Return (X, Y) of the center of cell containing provided text 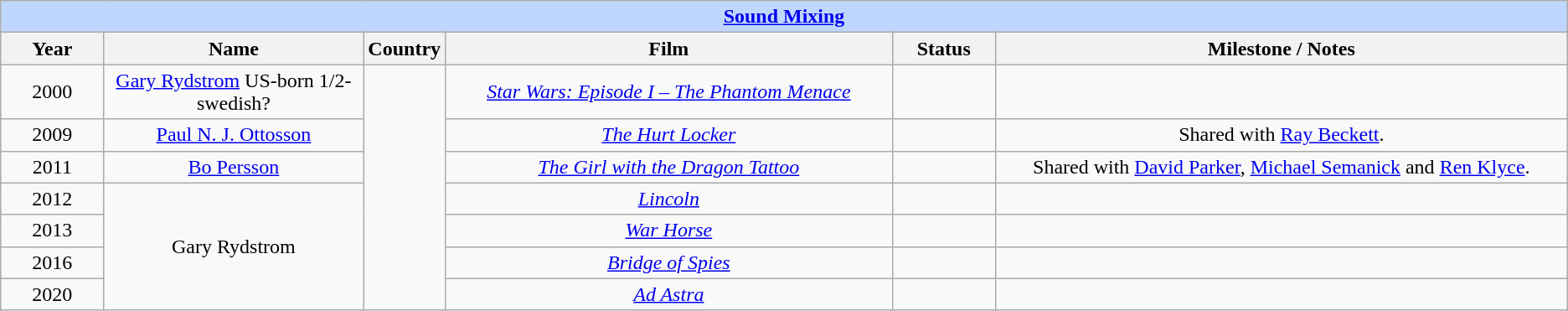
Sound Mixing (784, 17)
Ad Astra (669, 294)
Paul N. J. Ottosson (234, 135)
Status (943, 49)
Bridge of Spies (669, 262)
Gary Rydstrom (234, 246)
Country (405, 49)
War Horse (669, 231)
Year (52, 49)
2016 (52, 262)
Name (234, 49)
2009 (52, 135)
2013 (52, 231)
Lincoln (669, 199)
2012 (52, 199)
Bo Persson (234, 167)
Film (669, 49)
The Hurt Locker (669, 135)
Shared with David Parker, Michael Semanick and Ren Klyce. (1282, 167)
Star Wars: Episode I – The Phantom Menace (669, 92)
Shared with Ray Beckett. (1282, 135)
2020 (52, 294)
The Girl with the Dragon Tattoo (669, 167)
2000 (52, 92)
2011 (52, 167)
Gary Rydstrom US-born 1/2-swedish? (234, 92)
Milestone / Notes (1282, 49)
